For the text-containing cell, return its midpoint in (X, Y) coordinate format. 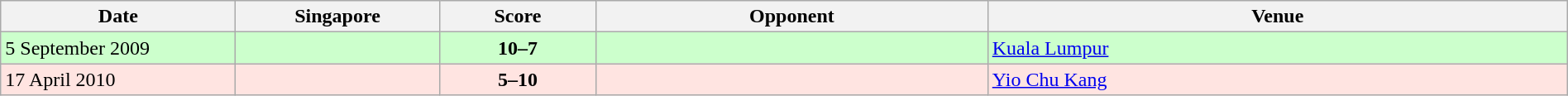
Singapore (337, 17)
Yio Chu Kang (1277, 79)
5 September 2009 (118, 48)
Score (518, 17)
Venue (1277, 17)
10–7 (518, 48)
17 April 2010 (118, 79)
Opponent (792, 17)
5–10 (518, 79)
Kuala Lumpur (1277, 48)
Date (118, 17)
